Output the [X, Y] coordinate of the center of the cell containing the given text.  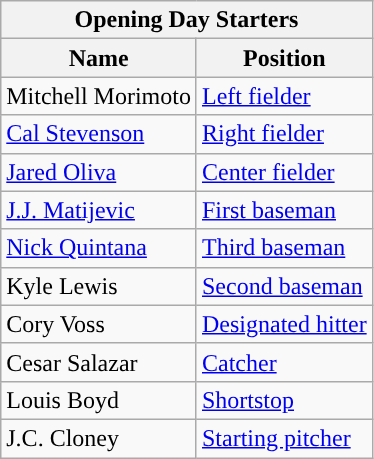
Cesar Salazar [99, 362]
Louis Boyd [99, 400]
Designated hitter [284, 324]
Mitchell Morimoto [99, 96]
Opening Day Starters [186, 20]
Jared Oliva [99, 172]
Shortstop [284, 400]
Catcher [284, 362]
J.C. Cloney [99, 438]
Center fielder [284, 172]
First baseman [284, 210]
Right fielder [284, 134]
Left fielder [284, 96]
Second baseman [284, 286]
Nick Quintana [99, 248]
Name [99, 58]
Cory Voss [99, 324]
Kyle Lewis [99, 286]
Starting pitcher [284, 438]
J.J. Matijevic [99, 210]
Third baseman [284, 248]
Position [284, 58]
Cal Stevenson [99, 134]
